Capture the cell that displays the provided text and extract its (x, y) central coordinate. 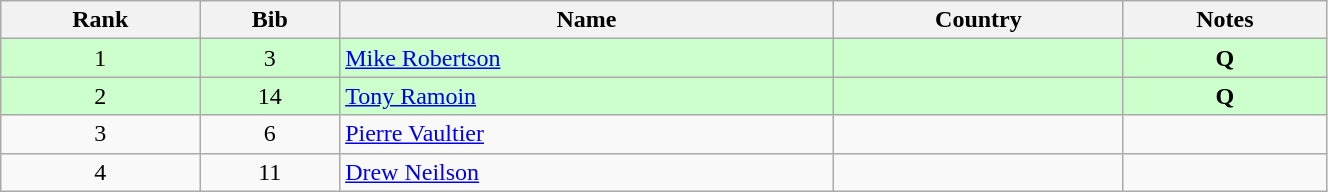
1 (100, 58)
Tony Ramoin (587, 96)
Drew Neilson (587, 172)
Mike Robertson (587, 58)
Pierre Vaultier (587, 134)
2 (100, 96)
Name (587, 20)
Rank (100, 20)
11 (270, 172)
6 (270, 134)
4 (100, 172)
Country (978, 20)
14 (270, 96)
Bib (270, 20)
Notes (1224, 20)
